Detect which cell encompasses the target text, then output its [X, Y] center coordinate. 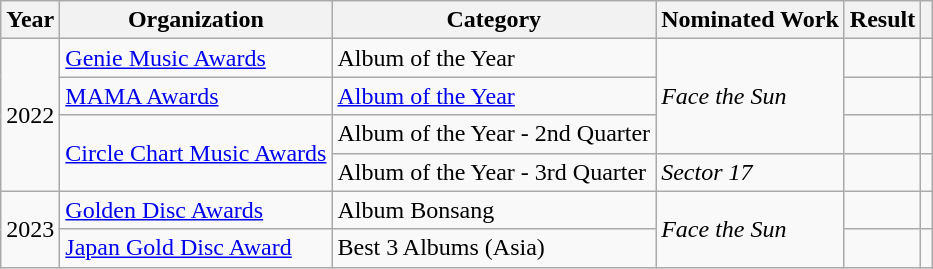
2023 [30, 229]
2022 [30, 115]
Sector 17 [750, 172]
Result [882, 20]
Circle Chart Music Awards [196, 153]
Best 3 Albums (Asia) [494, 248]
Japan Gold Disc Award [196, 248]
Organization [196, 20]
Category [494, 20]
Album of the Year - 2nd Quarter [494, 134]
Album Bonsang [494, 210]
Golden Disc Awards [196, 210]
Year [30, 20]
Nominated Work [750, 20]
Genie Music Awards [196, 58]
Album of the Year - 3rd Quarter [494, 172]
MAMA Awards [196, 96]
